For the text-containing cell, return its midpoint in (x, y) coordinate format. 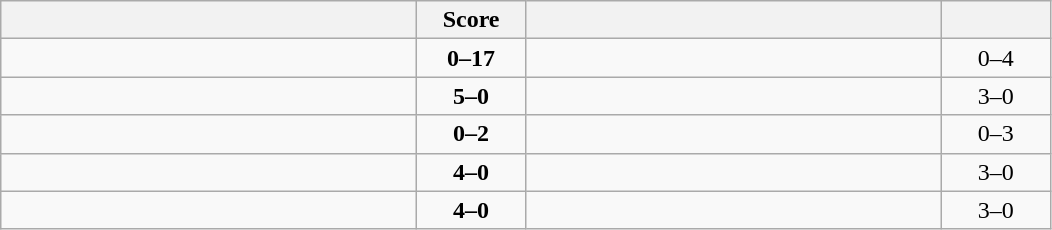
5–0 (472, 96)
0–3 (996, 134)
0–2 (472, 134)
0–4 (996, 58)
Score (472, 20)
0–17 (472, 58)
